Scan for the cell matching the given text and deliver its [X, Y] coordinate at center. 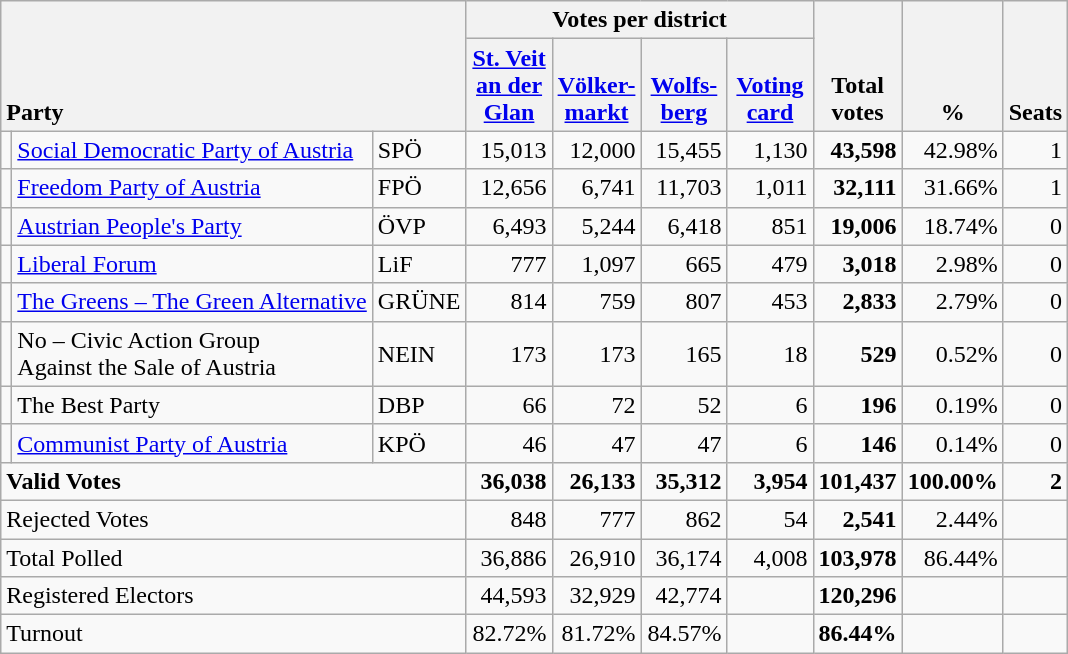
2.79% [952, 302]
Seats [1035, 66]
11,703 [684, 188]
42.98% [952, 150]
12,656 [509, 188]
84.57% [684, 634]
The Best Party [192, 405]
ÖVP [419, 226]
196 [858, 405]
36,886 [509, 557]
26,133 [596, 481]
NEIN [419, 354]
851 [770, 226]
Liberal Forum [192, 264]
26,910 [596, 557]
15,455 [684, 150]
101,437 [858, 481]
6,493 [509, 226]
LiF [419, 264]
120,296 [858, 596]
2.98% [952, 264]
759 [596, 302]
52 [684, 405]
665 [684, 264]
54 [770, 519]
4,008 [770, 557]
2 [1035, 481]
0.19% [952, 405]
2,541 [858, 519]
18 [770, 354]
6,741 [596, 188]
Valid Votes [234, 481]
Totalvotes [858, 66]
Total Polled [234, 557]
SPÖ [419, 150]
Social Democratic Party of Austria [192, 150]
100.00% [952, 481]
42,774 [684, 596]
Völker-markt [596, 85]
% [952, 66]
1,097 [596, 264]
Votingcard [770, 85]
0.14% [952, 443]
Votes per district [640, 20]
1,130 [770, 150]
35,312 [684, 481]
81.72% [596, 634]
6,418 [684, 226]
529 [858, 354]
31.66% [952, 188]
43,598 [858, 150]
36,038 [509, 481]
46 [509, 443]
19,006 [858, 226]
Austrian People's Party [192, 226]
5,244 [596, 226]
Rejected Votes [234, 519]
The Greens – The Green Alternative [192, 302]
36,174 [684, 557]
Turnout [234, 634]
32,929 [596, 596]
103,978 [858, 557]
15,013 [509, 150]
82.72% [509, 634]
Freedom Party of Austria [192, 188]
146 [858, 443]
2.44% [952, 519]
479 [770, 264]
32,111 [858, 188]
72 [596, 405]
3,954 [770, 481]
1,011 [770, 188]
807 [684, 302]
St. Veitan derGlan [509, 85]
2,833 [858, 302]
KPÖ [419, 443]
0.52% [952, 354]
18.74% [952, 226]
66 [509, 405]
Registered Electors [234, 596]
FPÖ [419, 188]
44,593 [509, 596]
DBP [419, 405]
848 [509, 519]
Wolfs-berg [684, 85]
814 [509, 302]
165 [684, 354]
Party [234, 66]
12,000 [596, 150]
GRÜNE [419, 302]
453 [770, 302]
3,018 [858, 264]
862 [684, 519]
Communist Party of Austria [192, 443]
No – Civic Action GroupAgainst the Sale of Austria [192, 354]
